Output the (X, Y) coordinate of the center of the cell containing the given text.  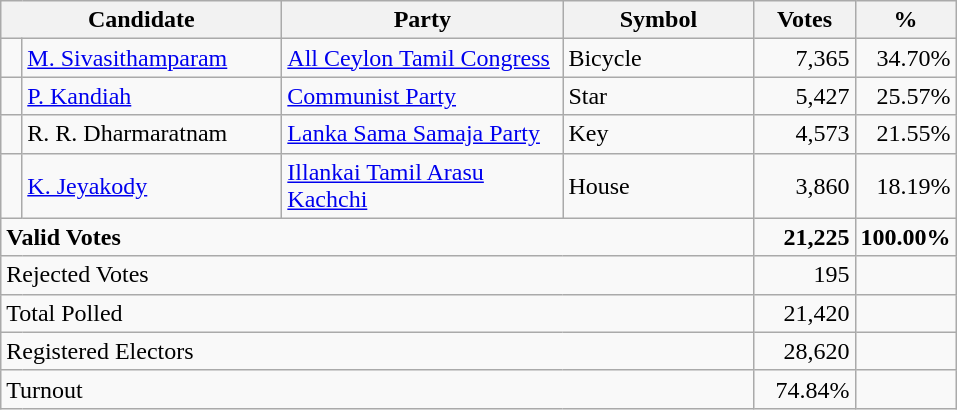
5,427 (804, 96)
Rejected Votes (378, 275)
Candidate (142, 20)
House (658, 186)
Symbol (658, 20)
21.55% (906, 134)
28,620 (804, 351)
21,420 (804, 313)
25.57% (906, 96)
4,573 (804, 134)
34.70% (906, 58)
Votes (804, 20)
100.00% (906, 237)
% (906, 20)
3,860 (804, 186)
Turnout (378, 389)
R. R. Dharmaratnam (152, 134)
18.19% (906, 186)
Communist Party (422, 96)
Illankai Tamil Arasu Kachchi (422, 186)
K. Jeyakody (152, 186)
21,225 (804, 237)
Bicycle (658, 58)
Registered Electors (378, 351)
Lanka Sama Samaja Party (422, 134)
Key (658, 134)
Valid Votes (378, 237)
Star (658, 96)
Party (422, 20)
7,365 (804, 58)
M. Sivasithamparam (152, 58)
Total Polled (378, 313)
195 (804, 275)
All Ceylon Tamil Congress (422, 58)
74.84% (804, 389)
P. Kandiah (152, 96)
